Pinpoint the cell where the given text exists, returning its [X, Y] midpoint coordinate. 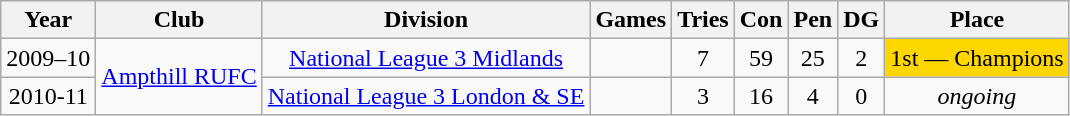
Division [426, 20]
Ampthill RUFC [179, 77]
Year [48, 20]
Pen [813, 20]
Games [631, 20]
2 [862, 58]
25 [813, 58]
Con [761, 20]
3 [704, 96]
4 [813, 96]
7 [704, 58]
National League 3 London & SE [426, 96]
0 [862, 96]
Tries [704, 20]
2010-11 [48, 96]
ongoing [977, 96]
National League 3 Midlands [426, 58]
59 [761, 58]
16 [761, 96]
2009–10 [48, 58]
1st — Champions [977, 58]
DG [862, 20]
Place [977, 20]
Club [179, 20]
